From the cell containing the given text, extract its center point as [X, Y] coordinate. 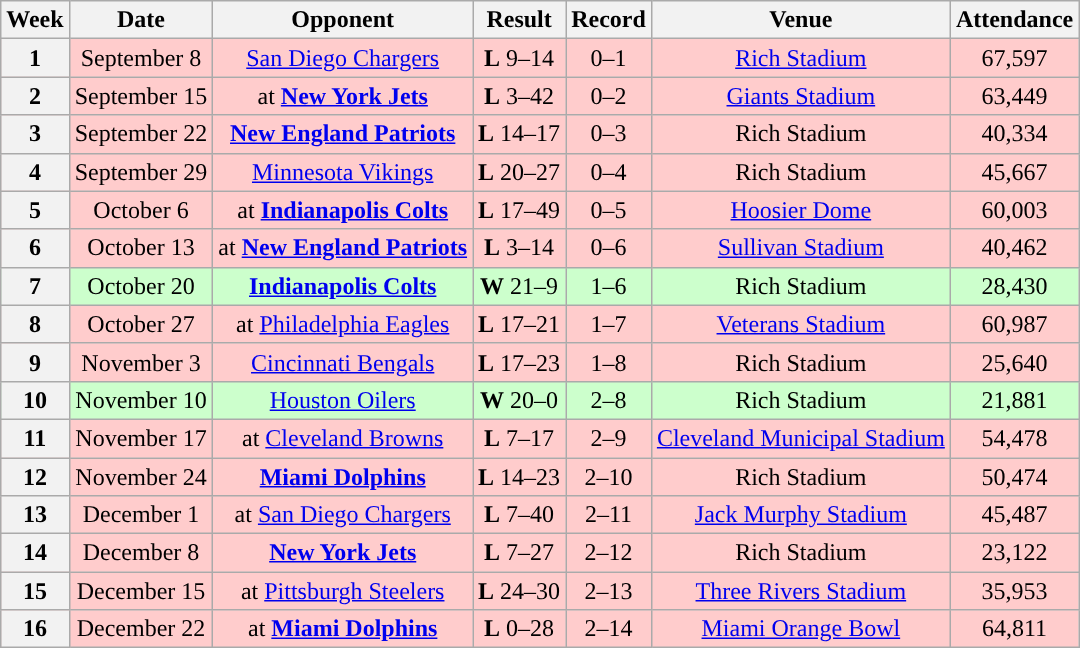
2–11 [609, 515]
10 [35, 400]
0–4 [609, 172]
at Pittsburgh Steelers [343, 591]
November 10 [141, 400]
October 6 [141, 210]
September 15 [141, 96]
L 9–14 [520, 58]
1–6 [609, 286]
2–9 [609, 438]
Week [35, 20]
L 3–14 [520, 248]
6 [35, 248]
L 14–17 [520, 134]
2 [35, 96]
September 22 [141, 134]
November 17 [141, 438]
L 14–23 [520, 477]
September 29 [141, 172]
13 [35, 515]
L 7–27 [520, 553]
64,811 [1014, 629]
60,987 [1014, 324]
60,003 [1014, 210]
New York Jets [343, 553]
December 8 [141, 553]
Miami Orange Bowl [800, 629]
October 27 [141, 324]
21,881 [1014, 400]
4 [35, 172]
2–14 [609, 629]
25,640 [1014, 362]
28,430 [1014, 286]
2–12 [609, 553]
November 24 [141, 477]
December 15 [141, 591]
35,953 [1014, 591]
October 13 [141, 248]
67,597 [1014, 58]
63,449 [1014, 96]
December 22 [141, 629]
2–8 [609, 400]
at New England Patriots [343, 248]
L 7–40 [520, 515]
W 20–0 [520, 400]
0–6 [609, 248]
Indianapolis Colts [343, 286]
New England Patriots [343, 134]
Giants Stadium [800, 96]
December 1 [141, 515]
0–2 [609, 96]
L 17–49 [520, 210]
L 17–23 [520, 362]
14 [35, 553]
3 [35, 134]
0–1 [609, 58]
Hoosier Dome [800, 210]
L 20–27 [520, 172]
5 [35, 210]
L 17–21 [520, 324]
L 0–28 [520, 629]
40,334 [1014, 134]
2–13 [609, 591]
at Indianapolis Colts [343, 210]
Record [609, 20]
0–5 [609, 210]
9 [35, 362]
Opponent [343, 20]
at San Diego Chargers [343, 515]
45,667 [1014, 172]
0–3 [609, 134]
San Diego Chargers [343, 58]
1 [35, 58]
L 3–42 [520, 96]
11 [35, 438]
45,487 [1014, 515]
November 3 [141, 362]
at Philadelphia Eagles [343, 324]
50,474 [1014, 477]
at New York Jets [343, 96]
at Miami Dolphins [343, 629]
Minnesota Vikings [343, 172]
October 20 [141, 286]
54,478 [1014, 438]
2–10 [609, 477]
September 8 [141, 58]
12 [35, 477]
Veterans Stadium [800, 324]
Venue [800, 20]
8 [35, 324]
L 7–17 [520, 438]
Cleveland Municipal Stadium [800, 438]
L 24–30 [520, 591]
Date [141, 20]
15 [35, 591]
Houston Oilers [343, 400]
Result [520, 20]
Three Rivers Stadium [800, 591]
23,122 [1014, 553]
16 [35, 629]
Jack Murphy Stadium [800, 515]
W 21–9 [520, 286]
7 [35, 286]
Sullivan Stadium [800, 248]
Miami Dolphins [343, 477]
1–7 [609, 324]
1–8 [609, 362]
40,462 [1014, 248]
Cincinnati Bengals [343, 362]
at Cleveland Browns [343, 438]
Attendance [1014, 20]
